Capture the cell that displays the provided text and extract its (X, Y) central coordinate. 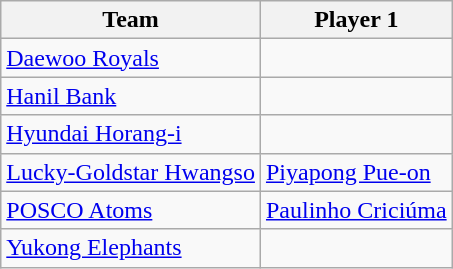
Paulinho Criciúma (356, 210)
Player 1 (356, 20)
Hyundai Horang-i (131, 134)
Team (131, 20)
Lucky-Goldstar Hwangso (131, 172)
Hanil Bank (131, 96)
Daewoo Royals (131, 58)
POSCO Atoms (131, 210)
Piyapong Pue-on (356, 172)
Yukong Elephants (131, 248)
